Determine the [X, Y] coordinate at the center of the cell enclosing the given text.  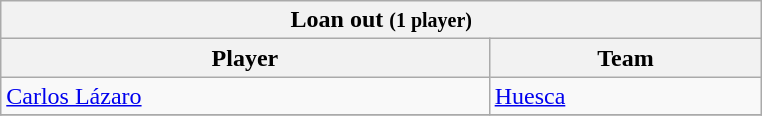
Player [245, 58]
Team [626, 58]
Huesca [626, 96]
Loan out (1 player) [382, 20]
Carlos Lázaro [245, 96]
